Extract the (X, Y) coordinate from the center of the cell holding the provided text.  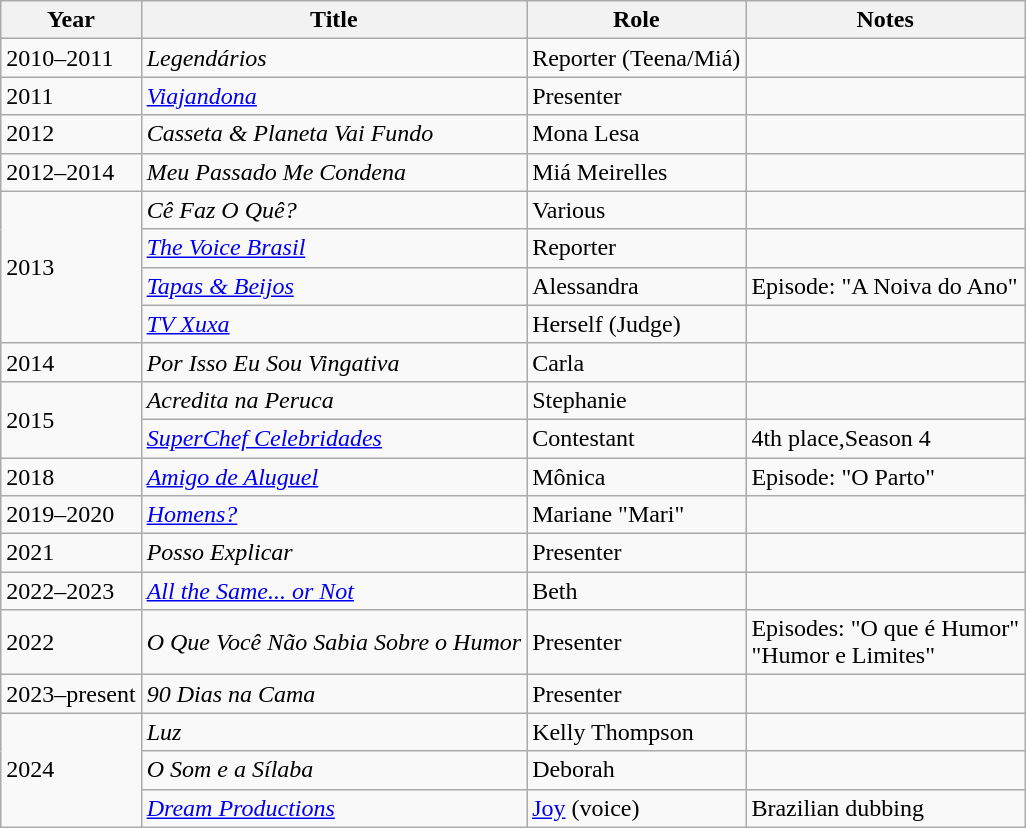
Deborah (636, 770)
Episodes: "O que é Humor""Humor e Limites" (886, 642)
Mona Lesa (636, 134)
Tapas & Beijos (334, 286)
Amigo de Aluguel (334, 477)
Reporter (636, 248)
2012–2014 (71, 172)
O Som e a Sílaba (334, 770)
2019–2020 (71, 515)
TV Xuxa (334, 324)
2014 (71, 362)
SuperChef Celebridades (334, 438)
Alessandra (636, 286)
Legendários (334, 58)
Herself (Judge) (636, 324)
2010–2011 (71, 58)
Carla (636, 362)
90 Dias na Cama (334, 694)
2021 (71, 553)
Contestant (636, 438)
2022–2023 (71, 591)
2012 (71, 134)
4th place,Season 4 (886, 438)
2022 (71, 642)
Dream Productions (334, 808)
Mariane "Mari" (636, 515)
Mônica (636, 477)
Year (71, 20)
Casseta & Planeta Vai Fundo (334, 134)
Por Isso Eu Sou Vingativa (334, 362)
Kelly Thompson (636, 732)
Miá Meirelles (636, 172)
Luz (334, 732)
Brazilian dubbing (886, 808)
Beth (636, 591)
Episode: "A Noiva do Ano" (886, 286)
2024 (71, 770)
Posso Explicar (334, 553)
Cê Faz O Quê? (334, 210)
O Que Você Não Sabia Sobre o Humor (334, 642)
Joy (voice) (636, 808)
2011 (71, 96)
Meu Passado Me Condena (334, 172)
Reporter (Teena/Miá) (636, 58)
Notes (886, 20)
2018 (71, 477)
Viajandona (334, 96)
2013 (71, 267)
Various (636, 210)
Role (636, 20)
The Voice Brasil (334, 248)
Stephanie (636, 400)
2023–present (71, 694)
2015 (71, 419)
Episode: "O Parto" (886, 477)
Homens? (334, 515)
Title (334, 20)
All the Same... or Not (334, 591)
Acredita na Peruca (334, 400)
